Detect which cell encompasses the target text, then output its [x, y] center coordinate. 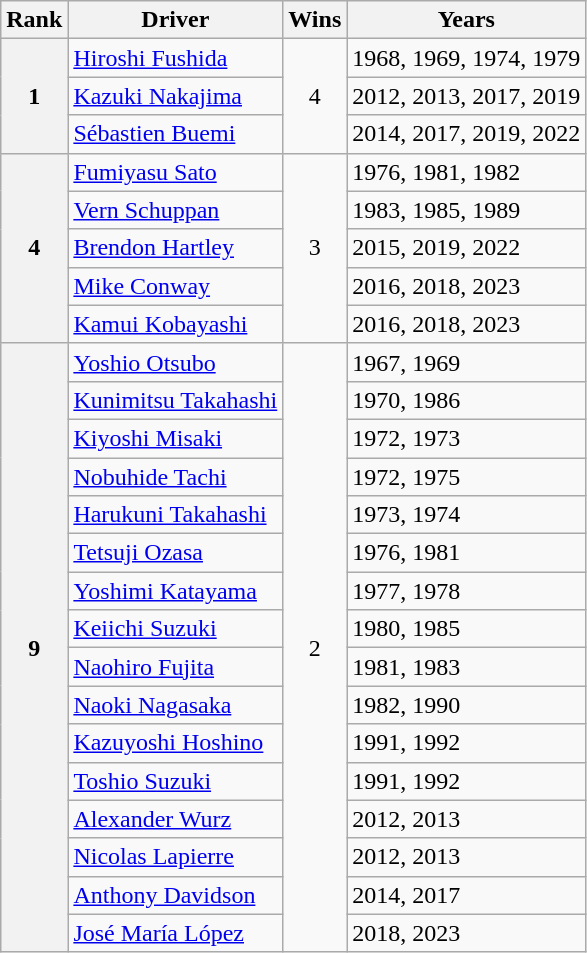
1977, 1978 [466, 591]
1980, 1985 [466, 629]
Hiroshi Fushida [176, 58]
1967, 1969 [466, 362]
Nicolas Lapierre [176, 857]
Driver [176, 20]
1 [34, 96]
2015, 2019, 2022 [466, 248]
Toshio Suzuki [176, 781]
2012, 2013, 2017, 2019 [466, 96]
Kunimitsu Takahashi [176, 400]
Kazuki Nakajima [176, 96]
Years [466, 20]
1972, 1975 [466, 477]
1982, 1990 [466, 705]
Harukuni Takahashi [176, 515]
1972, 1973 [466, 438]
Keiichi Suzuki [176, 629]
Mike Conway [176, 286]
3 [315, 248]
Anthony Davidson [176, 895]
Naohiro Fujita [176, 667]
2 [315, 648]
Tetsuji Ozasa [176, 553]
1970, 1986 [466, 400]
Alexander Wurz [176, 819]
José María López [176, 933]
Naoki Nagasaka [176, 705]
1976, 1981 [466, 553]
Fumiyasu Sato [176, 172]
1973, 1974 [466, 515]
Kazuyoshi Hoshino [176, 743]
1968, 1969, 1974, 1979 [466, 58]
Wins [315, 20]
9 [34, 648]
Kiyoshi Misaki [176, 438]
Yoshimi Katayama [176, 591]
Vern Schuppan [176, 210]
Nobuhide Tachi [176, 477]
Brendon Hartley [176, 248]
Kamui Kobayashi [176, 324]
Yoshio Otsubo [176, 362]
2014, 2017, 2019, 2022 [466, 134]
1983, 1985, 1989 [466, 210]
Sébastien Buemi [176, 134]
Rank [34, 20]
1981, 1983 [466, 667]
2014, 2017 [466, 895]
2018, 2023 [466, 933]
1976, 1981, 1982 [466, 172]
